Find where the given text appears and provide that cell's center as (x, y) coordinate. 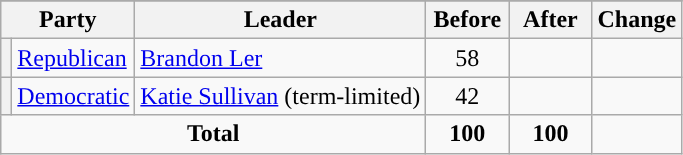
Katie Sullivan (term-limited) (280, 96)
Leader (280, 20)
Brandon Ler (280, 58)
58 (468, 58)
Change (637, 20)
42 (468, 96)
Before (468, 20)
Republican (74, 58)
Total (214, 134)
Party (68, 20)
After (550, 20)
Democratic (74, 96)
